Find where the given text appears and provide that cell's center as (x, y) coordinate. 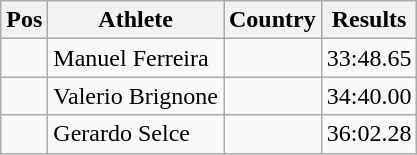
Manuel Ferreira (136, 58)
Pos (24, 20)
Gerardo Selce (136, 134)
33:48.65 (369, 58)
Country (273, 20)
Results (369, 20)
Valerio Brignone (136, 96)
36:02.28 (369, 134)
Athlete (136, 20)
34:40.00 (369, 96)
